Output the [x, y] coordinate of the center of the cell containing the given text.  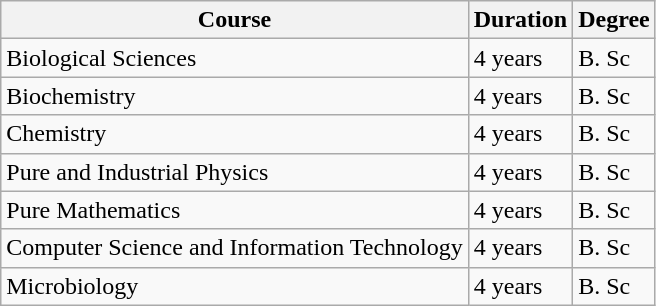
Biochemistry [234, 96]
Chemistry [234, 134]
Pure and Industrial Physics [234, 172]
Computer Science and Information Technology [234, 248]
Biological Sciences [234, 58]
Pure Mathematics [234, 210]
Microbiology [234, 286]
Course [234, 20]
Degree [614, 20]
Duration [520, 20]
